Detect which cell encompasses the target text, then output its (X, Y) center coordinate. 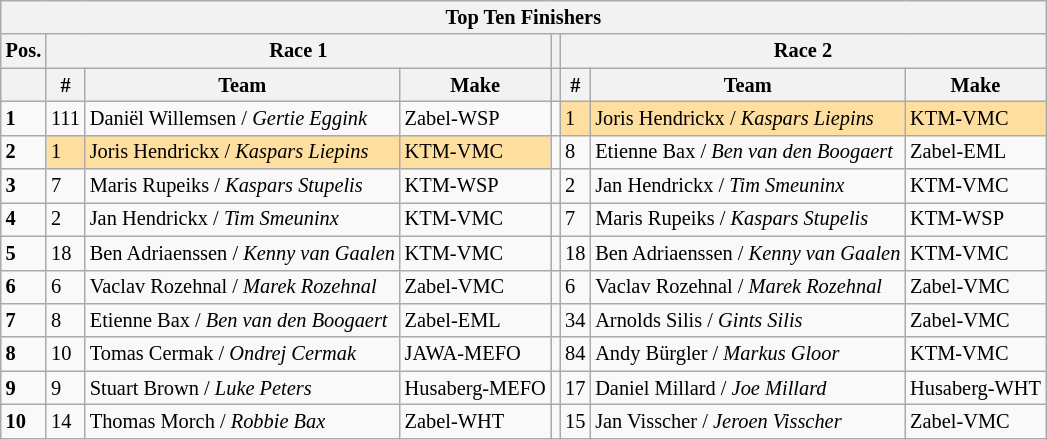
4 (24, 219)
34 (575, 320)
Jan Visscher / Jeroen Visscher (748, 421)
JAWA-MEFO (476, 354)
14 (66, 421)
5 (24, 253)
Top Ten Finishers (524, 17)
Husaberg-WHT (976, 388)
Andy Bürgler / Markus Gloor (748, 354)
84 (575, 354)
Zabel-WHT (476, 421)
15 (575, 421)
Daniël Willemsen / Gertie Eggink (242, 118)
Zabel-WSP (476, 118)
3 (24, 186)
Stuart Brown / Luke Peters (242, 388)
Daniel Millard / Joe Millard (748, 388)
Thomas Morch / Robbie Bax (242, 421)
Race 1 (298, 51)
17 (575, 388)
Husaberg-MEFO (476, 388)
Race 2 (803, 51)
Tomas Cermak / Ondrej Cermak (242, 354)
Pos. (24, 51)
Arnolds Silis / Gints Silis (748, 320)
111 (66, 118)
